Determine the (X, Y) coordinate at the center of the cell enclosing the given text.  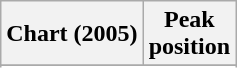
Chart (2005) (72, 34)
Peakposition (189, 34)
